Detect which cell encompasses the target text, then output its [X, Y] center coordinate. 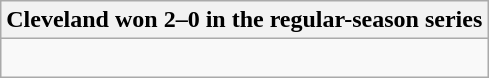
Cleveland won 2–0 in the regular-season series [244, 20]
